From the cell containing the given text, extract its center point as (x, y) coordinate. 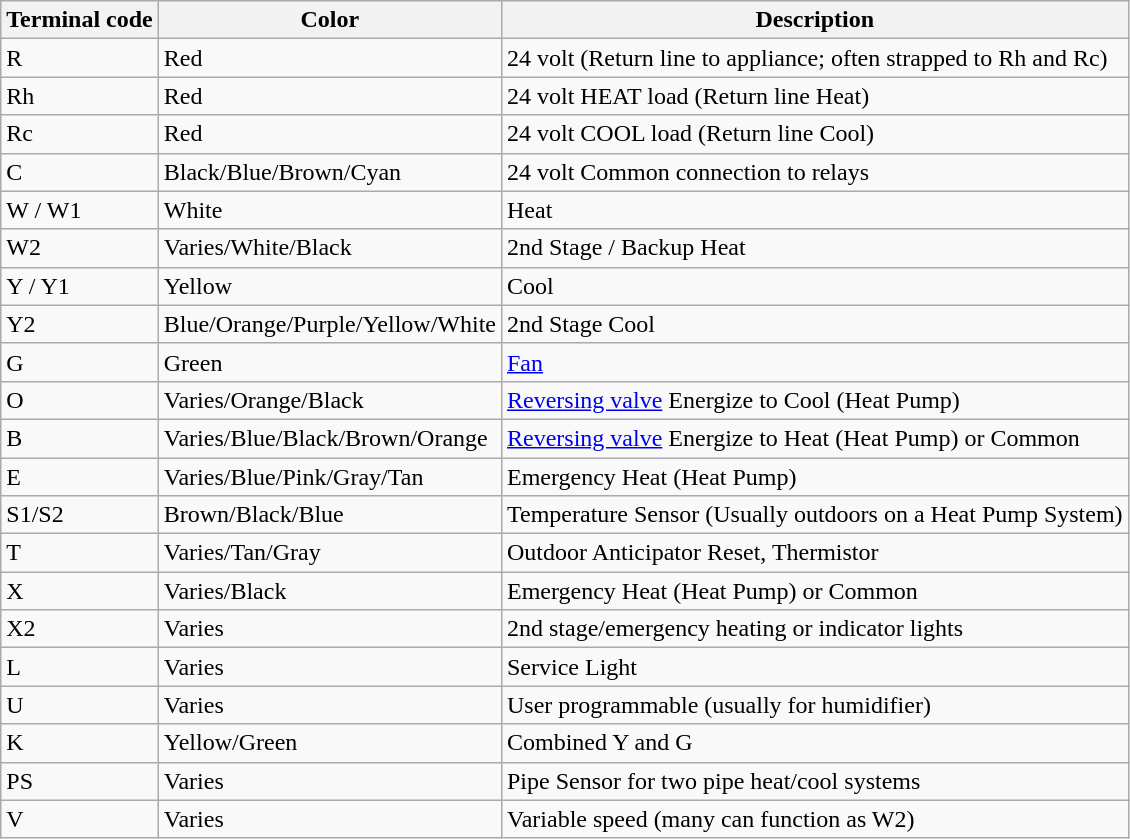
U (80, 705)
User programmable (usually for humidifier) (814, 705)
V (80, 819)
Terminal code (80, 20)
Rc (80, 134)
Pipe Sensor for two pipe heat/cool systems (814, 781)
Blue/Orange/Purple/Yellow/White (330, 324)
Varies/Tan/Gray (330, 553)
2nd Stage / Backup Heat (814, 248)
2nd stage/emergency heating or indicator lights (814, 629)
Varies/Black (330, 591)
Outdoor Anticipator Reset, Thermistor (814, 553)
W / W1 (80, 210)
Emergency Heat (Heat Pump) or Common (814, 591)
Green (330, 362)
Y / Y1 (80, 286)
Temperature Sensor (Usually outdoors on a Heat Pump System) (814, 515)
Black/Blue/Brown/Cyan (330, 172)
24 volt HEAT load (Return line Heat) (814, 96)
W2 (80, 248)
Description (814, 20)
Color (330, 20)
Cool (814, 286)
Heat (814, 210)
Fan (814, 362)
X2 (80, 629)
Combined Y and G (814, 743)
Brown/Black/Blue (330, 515)
White (330, 210)
Varies/Blue/Black/Brown/Orange (330, 438)
Yellow (330, 286)
Emergency Heat (Heat Pump) (814, 477)
24 volt Common connection to relays (814, 172)
B (80, 438)
S1/S2 (80, 515)
Varies/White/Black (330, 248)
Reversing valve Energize to Heat (Heat Pump) or Common (814, 438)
24 volt COOL load (Return line Cool) (814, 134)
Yellow/Green (330, 743)
Reversing valve Energize to Cool (Heat Pump) (814, 400)
R (80, 58)
C (80, 172)
Service Light (814, 667)
Rh (80, 96)
L (80, 667)
Variable speed (many can function as W2) (814, 819)
X (80, 591)
Y2 (80, 324)
T (80, 553)
24 volt (Return line to appliance; often strapped to Rh and Rc) (814, 58)
G (80, 362)
K (80, 743)
O (80, 400)
PS (80, 781)
2nd Stage Cool (814, 324)
Varies/Blue/Pink/Gray/Tan (330, 477)
Varies/Orange/Black (330, 400)
E (80, 477)
